Return the [x, y] coordinate for the center point of the cell that contains the specified text.  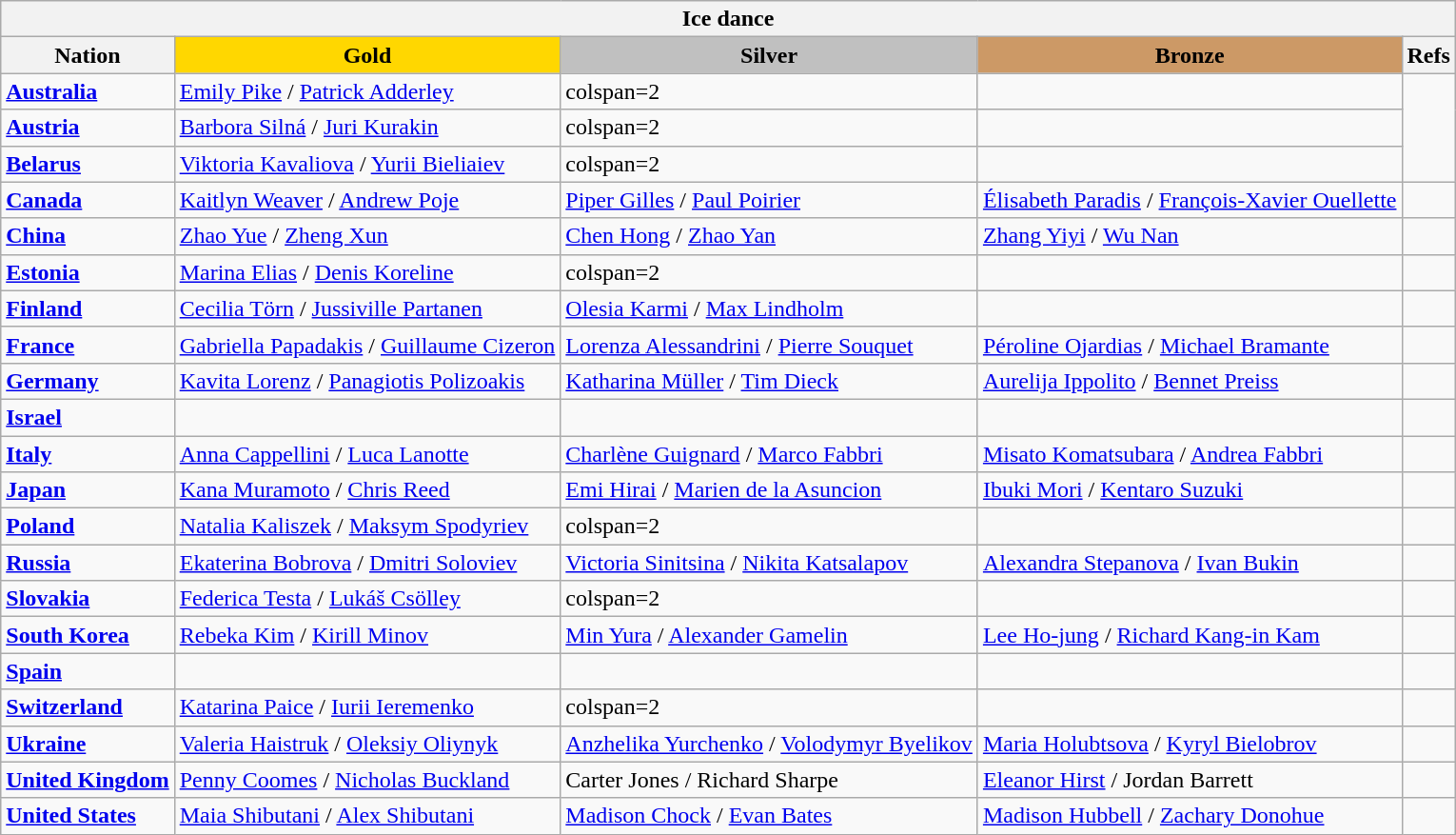
Zhang Yiyi / Wu Nan [1190, 236]
Carter Jones / Richard Sharpe [769, 780]
Madison Chock / Evan Bates [769, 816]
Bronze [1190, 55]
Natalia Kaliszek / Maksym Spodyriev [367, 527]
Olesia Karmi / Max Lindholm [769, 308]
Min Yura / Alexander Gamelin [769, 635]
Misato Komatsubara / Andrea Fabbri [1190, 454]
Finland [88, 308]
Anzhelika Yurchenko / Volodymyr Byelikov [769, 744]
Switzerland [88, 707]
Germany [88, 381]
Ukraine [88, 744]
Austria [88, 128]
Lorenza Alessandrini / Pierre Souquet [769, 345]
South Korea [88, 635]
Katarina Paice / Iurii Ieremenko [367, 707]
Marina Elias / Denis Koreline [367, 272]
Piper Gilles / Paul Poirier [769, 200]
Russia [88, 563]
Nation [88, 55]
Refs [1428, 55]
Aurelija Ippolito / Bennet Preiss [1190, 381]
Gabriella Papadakis / Guillaume Cizeron [367, 345]
China [88, 236]
United Kingdom [88, 780]
Ice dance [729, 19]
Federica Testa / Lukáš Csölley [367, 599]
Barbora Silná / Juri Kurakin [367, 128]
Japan [88, 490]
United States [88, 816]
Chen Hong / Zhao Yan [769, 236]
Emily Pike / Patrick Adderley [367, 91]
Silver [769, 55]
Maria Holubtsova / Kyryl Bielobrov [1190, 744]
Charlène Guignard / Marco Fabbri [769, 454]
Spain [88, 671]
Élisabeth Paradis / François-Xavier Ouellette [1190, 200]
Australia [88, 91]
Estonia [88, 272]
Belarus [88, 164]
Ekaterina Bobrova / Dmitri Soloviev [367, 563]
France [88, 345]
Gold [367, 55]
Viktoria Kavaliova / Yurii Bieliaiev [367, 164]
Israel [88, 417]
Zhao Yue / Zheng Xun [367, 236]
Victoria Sinitsina / Nikita Katsalapov [769, 563]
Valeria Haistruk / Oleksiy Oliynyk [367, 744]
Eleanor Hirst / Jordan Barrett [1190, 780]
Péroline Ojardias / Michael Bramante [1190, 345]
Kavita Lorenz / Panagiotis Polizoakis [367, 381]
Kana Muramoto / Chris Reed [367, 490]
Maia Shibutani / Alex Shibutani [367, 816]
Lee Ho-jung / Richard Kang-in Kam [1190, 635]
Slovakia [88, 599]
Canada [88, 200]
Poland [88, 527]
Alexandra Stepanova / Ivan Bukin [1190, 563]
Italy [88, 454]
Anna Cappellini / Luca Lanotte [367, 454]
Penny Coomes / Nicholas Buckland [367, 780]
Cecilia Törn / Jussiville Partanen [367, 308]
Madison Hubbell / Zachary Donohue [1190, 816]
Katharina Müller / Tim Dieck [769, 381]
Ibuki Mori / Kentaro Suzuki [1190, 490]
Emi Hirai / Marien de la Asuncion [769, 490]
Rebeka Kim / Kirill Minov [367, 635]
Kaitlyn Weaver / Andrew Poje [367, 200]
